Locate the cell with the specified text and output its (X, Y) center coordinate. 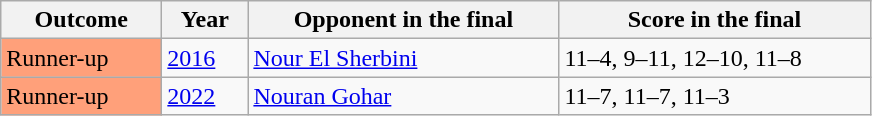
Score in the final (714, 20)
11–4, 9–11, 12–10, 11–8 (714, 58)
2022 (205, 96)
Year (205, 20)
Nour El Sherbini (404, 58)
Opponent in the final (404, 20)
11–7, 11–7, 11–3 (714, 96)
Nouran Gohar (404, 96)
Outcome (82, 20)
2016 (205, 58)
